Return (x, y) of the center of cell containing provided text 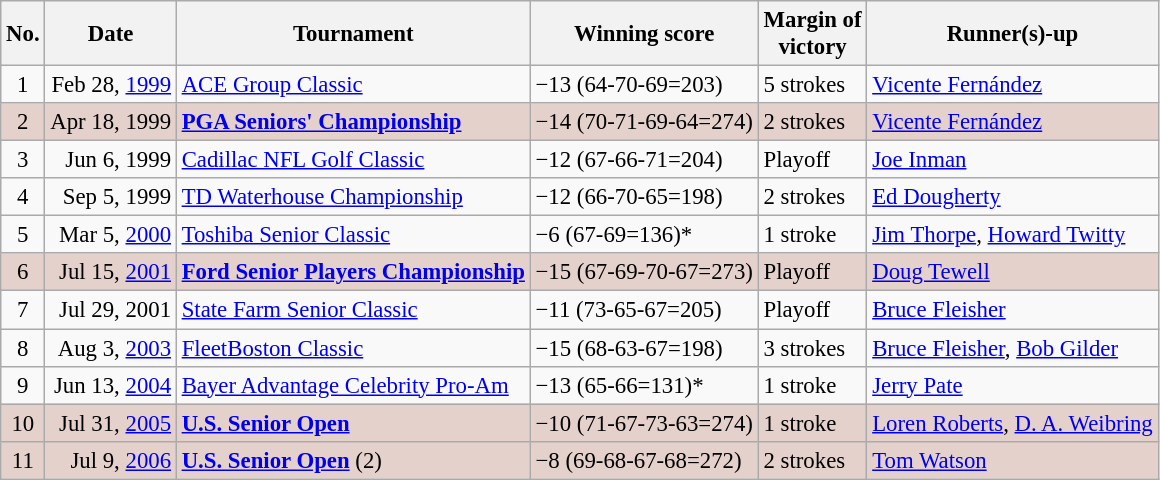
Bruce Fleisher, Bob Gilder (1012, 348)
Doug Tewell (1012, 273)
Loren Roberts, D. A. Weibring (1012, 423)
3 (23, 160)
Aug 3, 2003 (110, 348)
Cadillac NFL Golf Classic (353, 160)
−12 (66-70-65=198) (644, 197)
Jun 13, 2004 (110, 385)
−15 (68-63-67=198) (644, 348)
Runner(s)-up (1012, 34)
Joe Inman (1012, 160)
Jul 31, 2005 (110, 423)
Mar 5, 2000 (110, 235)
2 (23, 122)
Bayer Advantage Celebrity Pro-Am (353, 385)
No. (23, 34)
Sep 5, 1999 (110, 197)
−13 (65-66=131)* (644, 385)
7 (23, 310)
Margin ofvictory (812, 34)
Toshiba Senior Classic (353, 235)
ACE Group Classic (353, 85)
Jul 29, 2001 (110, 310)
5 (23, 235)
6 (23, 273)
−8 (69-68-67-68=272) (644, 460)
Date (110, 34)
Winning score (644, 34)
4 (23, 197)
−12 (67-66-71=204) (644, 160)
Ford Senior Players Championship (353, 273)
State Farm Senior Classic (353, 310)
3 strokes (812, 348)
−14 (70-71-69-64=274) (644, 122)
8 (23, 348)
Jul 15, 2001 (110, 273)
Jerry Pate (1012, 385)
Ed Dougherty (1012, 197)
10 (23, 423)
Tom Watson (1012, 460)
U.S. Senior Open (2) (353, 460)
−6 (67-69=136)* (644, 235)
Jun 6, 1999 (110, 160)
Apr 18, 1999 (110, 122)
TD Waterhouse Championship (353, 197)
Tournament (353, 34)
−15 (67-69-70-67=273) (644, 273)
Jul 9, 2006 (110, 460)
−13 (64-70-69=203) (644, 85)
PGA Seniors' Championship (353, 122)
9 (23, 385)
Feb 28, 1999 (110, 85)
1 (23, 85)
Bruce Fleisher (1012, 310)
11 (23, 460)
FleetBoston Classic (353, 348)
Jim Thorpe, Howard Twitty (1012, 235)
5 strokes (812, 85)
−11 (73-65-67=205) (644, 310)
U.S. Senior Open (353, 423)
−10 (71-67-73-63=274) (644, 423)
